Extract the [X, Y] coordinate from the center of the cell holding the provided text.  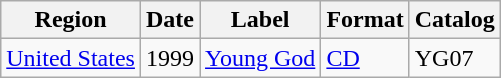
CD [365, 58]
Date [170, 20]
Format [365, 20]
Region [71, 20]
Catalog [454, 20]
Young God [260, 58]
Label [260, 20]
1999 [170, 58]
United States [71, 58]
YG07 [454, 58]
